From the cell containing the given text, extract its center point as (X, Y) coordinate. 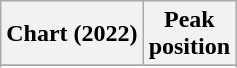
Peakposition (189, 34)
Chart (2022) (72, 34)
